Extract the (x, y) coordinate from the center of the cell holding the provided text.  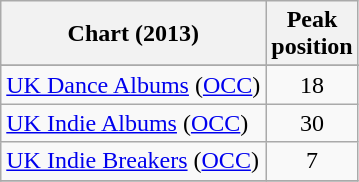
Peakposition (312, 34)
UK Indie Albums (OCC) (134, 123)
7 (312, 161)
18 (312, 85)
30 (312, 123)
UK Dance Albums (OCC) (134, 85)
UK Indie Breakers (OCC) (134, 161)
Chart (2013) (134, 34)
